Capture the cell that displays the provided text and extract its (X, Y) central coordinate. 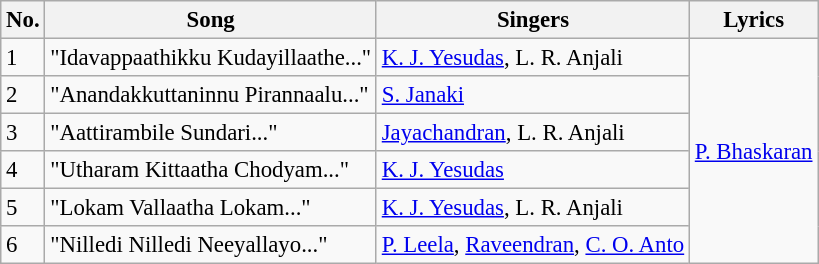
6 (23, 245)
"Lokam Vallaatha Lokam..." (211, 208)
Song (211, 20)
"Nilledi Nilledi Neeyallayo..." (211, 245)
4 (23, 170)
3 (23, 133)
K. J. Yesudas (532, 170)
"Idavappaathikku Kudayillaathe..." (211, 58)
No. (23, 20)
Singers (532, 20)
Lyrics (753, 20)
"Utharam Kittaatha Chodyam..." (211, 170)
"Aattirambile Sundari..." (211, 133)
2 (23, 95)
Jayachandran, L. R. Anjali (532, 133)
5 (23, 208)
S. Janaki (532, 95)
1 (23, 58)
"Anandakkuttaninnu Pirannaalu..." (211, 95)
P. Leela, Raveendran, C. O. Anto (532, 245)
